Scan for the cell matching the given text and deliver its (X, Y) coordinate at center. 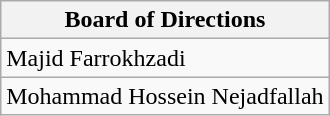
Board of Directions (165, 20)
Majid Farrokhzadi (165, 58)
Mohammad Hossein Nejadfallah (165, 96)
